Return the [x, y] coordinate for the center point of the cell that contains the specified text.  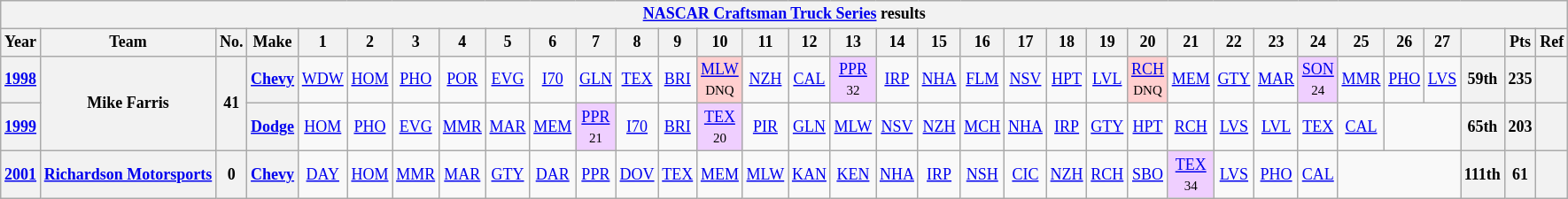
27 [1442, 42]
11 [765, 42]
13 [852, 42]
16 [982, 42]
0 [232, 174]
KAN [810, 174]
Make [273, 42]
PIR [765, 127]
SBO [1148, 174]
PPR [596, 174]
14 [897, 42]
26 [1405, 42]
2 [370, 42]
20 [1148, 42]
65th [1483, 127]
10 [720, 42]
41 [232, 103]
8 [637, 42]
Dodge [273, 127]
MCH [982, 127]
1 [322, 42]
1998 [21, 80]
WDW [322, 80]
19 [1107, 42]
PPR21 [596, 127]
2001 [21, 174]
59th [1483, 80]
235 [1520, 80]
MLWDNQ [720, 80]
9 [678, 42]
Pts [1520, 42]
POR [462, 80]
21 [1191, 42]
111th [1483, 174]
TEX20 [720, 127]
Mike Farris [128, 103]
61 [1520, 174]
DAR [553, 174]
5 [508, 42]
RCHDNQ [1148, 80]
1999 [21, 127]
DAY [322, 174]
Ref [1552, 42]
TEX34 [1191, 174]
3 [416, 42]
17 [1026, 42]
PPR32 [852, 80]
12 [810, 42]
FLM [982, 80]
7 [596, 42]
Richardson Motorsports [128, 174]
NASCAR Craftsman Truck Series results [785, 14]
Team [128, 42]
18 [1067, 42]
SON24 [1318, 80]
6 [553, 42]
NSH [982, 174]
4 [462, 42]
DOV [637, 174]
CIC [1026, 174]
No. [232, 42]
203 [1520, 127]
25 [1361, 42]
23 [1277, 42]
15 [939, 42]
KEN [852, 174]
22 [1234, 42]
24 [1318, 42]
Year [21, 42]
